Detect which cell encompasses the target text, then output its (X, Y) center coordinate. 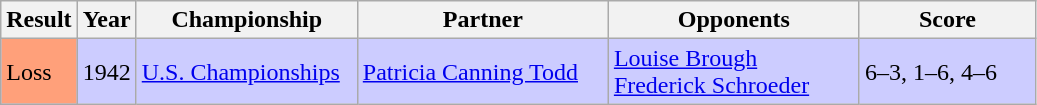
6–3, 1–6, 4–6 (947, 72)
Result (39, 20)
Year (106, 20)
Louise Brough Frederick Schroeder (734, 72)
Opponents (734, 20)
Loss (39, 72)
Partner (482, 20)
Championship (246, 20)
Patricia Canning Todd (482, 72)
Score (947, 20)
1942 (106, 72)
U.S. Championships (246, 72)
